Capture the cell that displays the provided text and extract its (x, y) central coordinate. 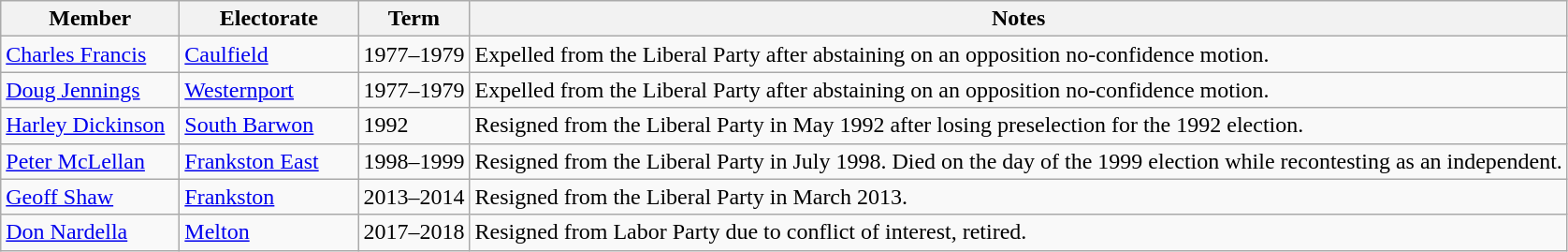
2017–2018 (414, 232)
Frankston (269, 197)
Resigned from the Liberal Party in May 1992 after losing preselection for the 1992 election. (1018, 126)
Resigned from the Liberal Party in July 1998. Died on the day of the 1999 election while recontesting as an independent. (1018, 161)
Caulfield (269, 54)
Doug Jennings (90, 90)
Frankston East (269, 161)
Westernport (269, 90)
South Barwon (269, 126)
Harley Dickinson (90, 126)
1998–1999 (414, 161)
Don Nardella (90, 232)
2013–2014 (414, 197)
Charles Francis (90, 54)
Geoff Shaw (90, 197)
1992 (414, 126)
Peter McLellan (90, 161)
Resigned from Labor Party due to conflict of interest, retired. (1018, 232)
Member (90, 19)
Term (414, 19)
Melton (269, 232)
Notes (1018, 19)
Electorate (269, 19)
Resigned from the Liberal Party in March 2013. (1018, 197)
